Output the [x, y] coordinate of the center of the cell containing the given text.  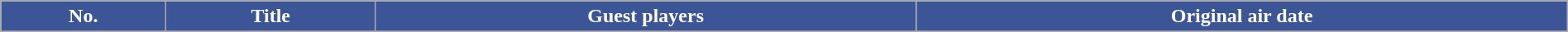
No. [84, 16]
Original air date [1242, 16]
Title [271, 16]
Guest players [646, 16]
